Return the [X, Y] coordinate for the center point of the cell that contains the specified text.  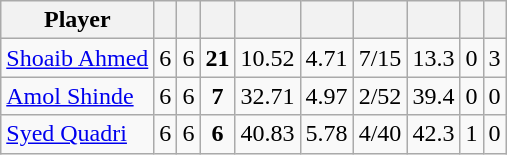
13.3 [434, 58]
4.71 [326, 58]
7 [218, 96]
21 [218, 58]
Amol Shinde [78, 96]
Shoaib Ahmed [78, 58]
2/52 [380, 96]
40.83 [268, 134]
1 [472, 134]
Player [78, 20]
10.52 [268, 58]
7/15 [380, 58]
4.97 [326, 96]
5.78 [326, 134]
42.3 [434, 134]
Syed Quadri [78, 134]
4/40 [380, 134]
3 [494, 58]
32.71 [268, 96]
39.4 [434, 96]
